Capture the cell that displays the provided text and extract its [x, y] central coordinate. 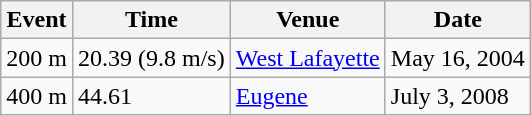
20.39 (9.8 m/s) [151, 58]
Date [458, 20]
44.61 [151, 96]
Event [37, 20]
West Lafayette [308, 58]
July 3, 2008 [458, 96]
Venue [308, 20]
Time [151, 20]
May 16, 2004 [458, 58]
400 m [37, 96]
200 m [37, 58]
Eugene [308, 96]
